Locate the cell with the specified text and output its (x, y) center coordinate. 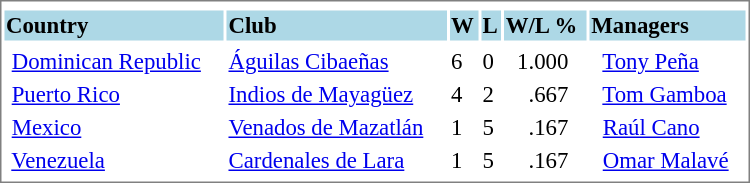
Managers (668, 25)
Tony Peña (668, 61)
4 (464, 95)
1.000 (546, 61)
Águilas Cibaeñas (336, 61)
Cardenales de Lara (336, 161)
2 (491, 95)
Mexico (114, 127)
Tom Gamboa (668, 95)
0 (491, 61)
W/L % (546, 25)
L (491, 25)
Dominican Republic (114, 61)
.667 (546, 95)
6 (464, 61)
Omar Malavé (668, 161)
W (464, 25)
Puerto Rico (114, 95)
Indios de Mayagüez (336, 95)
Venezuela (114, 161)
Club (336, 25)
Country (114, 25)
Venados de Mazatlán (336, 127)
Raúl Cano (668, 127)
